Return the [x, y] coordinate for the center point of the cell that contains the specified text.  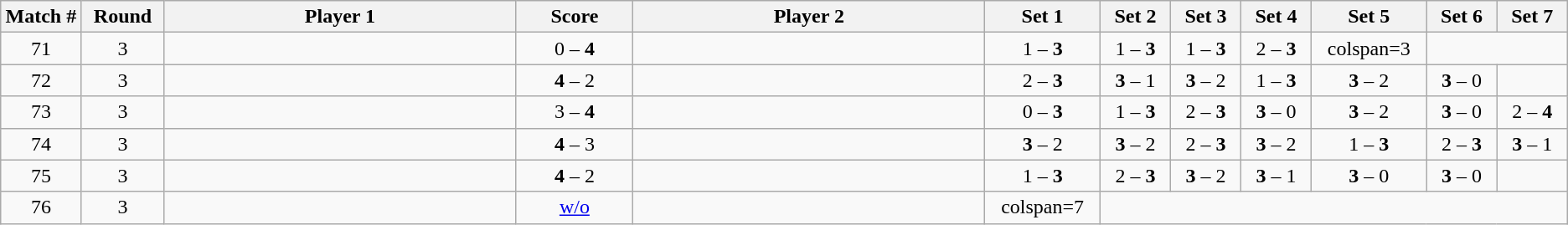
Set 7 [1532, 17]
Score [575, 17]
Set 1 [1043, 17]
colspan=3 [1369, 49]
Player 1 [340, 17]
0 – 3 [1043, 112]
74 [41, 144]
71 [41, 49]
4 – 3 [575, 144]
Set 4 [1276, 17]
76 [41, 207]
72 [41, 80]
Set 2 [1136, 17]
75 [41, 176]
w/o [575, 207]
Set 5 [1369, 17]
Player 2 [809, 17]
Match # [41, 17]
2 – 4 [1532, 112]
73 [41, 112]
Round [122, 17]
0 – 4 [575, 49]
colspan=7 [1043, 207]
3 – 4 [575, 112]
Set 3 [1205, 17]
Set 6 [1462, 17]
